Output the (x, y) coordinate of the center of the cell containing the given text.  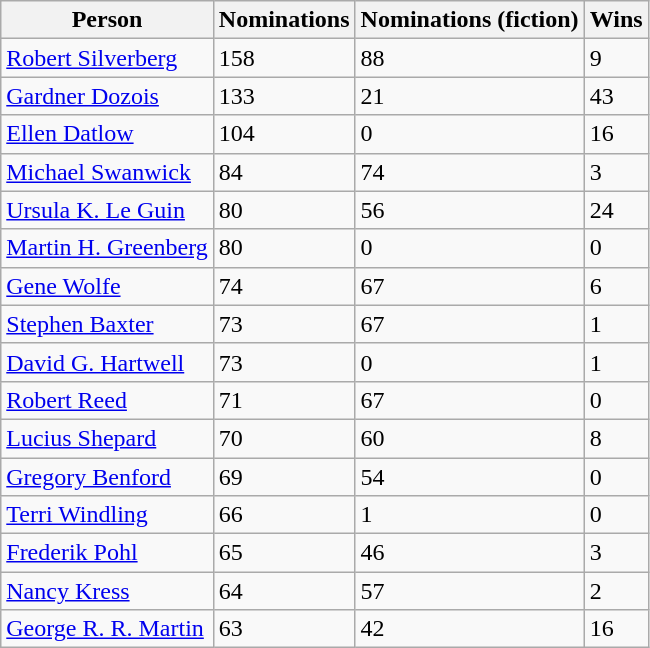
65 (284, 553)
24 (616, 210)
57 (470, 591)
Gene Wolfe (108, 286)
42 (470, 629)
George R. R. Martin (108, 629)
84 (284, 172)
Person (108, 20)
60 (470, 438)
43 (616, 96)
54 (470, 477)
Stephen Baxter (108, 324)
Lucius Shepard (108, 438)
133 (284, 96)
David G. Hartwell (108, 362)
70 (284, 438)
Nancy Kress (108, 591)
63 (284, 629)
Robert Silverberg (108, 58)
104 (284, 134)
88 (470, 58)
2 (616, 591)
56 (470, 210)
Michael Swanwick (108, 172)
158 (284, 58)
Ellen Datlow (108, 134)
6 (616, 286)
Terri Windling (108, 515)
Robert Reed (108, 400)
Nominations (fiction) (470, 20)
Frederik Pohl (108, 553)
Gardner Dozois (108, 96)
64 (284, 591)
21 (470, 96)
66 (284, 515)
Martin H. Greenberg (108, 248)
9 (616, 58)
71 (284, 400)
8 (616, 438)
46 (470, 553)
Nominations (284, 20)
Wins (616, 20)
Ursula K. Le Guin (108, 210)
69 (284, 477)
Gregory Benford (108, 477)
